From the cell containing the given text, extract its center point as [X, Y] coordinate. 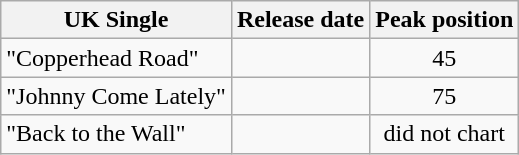
45 [444, 58]
"Back to the Wall" [116, 134]
UK Single [116, 20]
75 [444, 96]
"Johnny Come Lately" [116, 96]
did not chart [444, 134]
"Copperhead Road" [116, 58]
Release date [300, 20]
Peak position [444, 20]
